Identify which cell holds the provided text, then report its (X, Y) central coordinate. 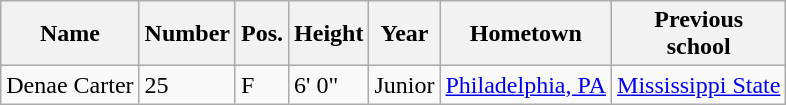
25 (187, 85)
Name (70, 34)
Mississippi State (699, 85)
Year (404, 34)
Philadelphia, PA (526, 85)
Denae Carter (70, 85)
6' 0" (329, 85)
Previousschool (699, 34)
Height (329, 34)
Hometown (526, 34)
Pos. (262, 34)
F (262, 85)
Number (187, 34)
Junior (404, 85)
